Detect which cell encompasses the target text, then output its (x, y) center coordinate. 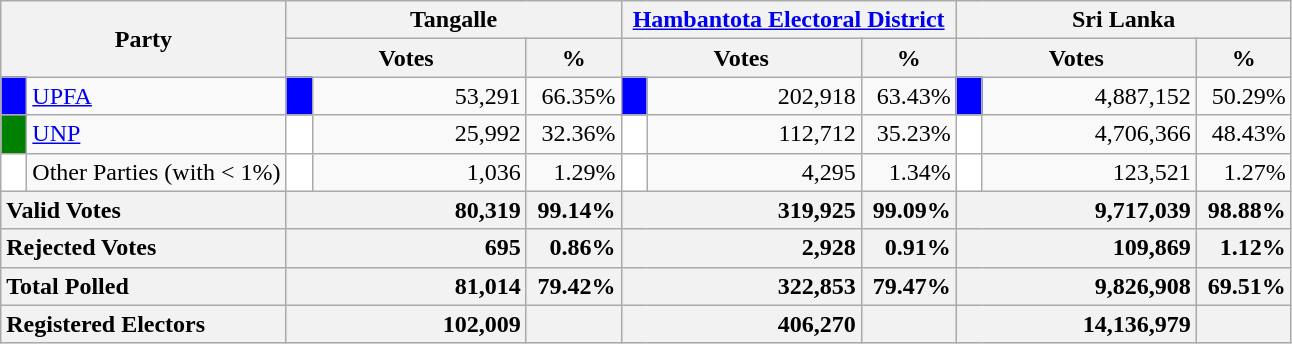
4,887,152 (1089, 96)
25,992 (419, 134)
0.91% (908, 248)
1.12% (1244, 248)
0.86% (574, 248)
202,918 (754, 96)
35.23% (908, 134)
79.42% (574, 286)
695 (406, 248)
4,295 (754, 172)
1.27% (1244, 172)
99.09% (908, 210)
322,853 (741, 286)
79.47% (908, 286)
80,319 (406, 210)
Other Parties (with < 1%) (156, 172)
Valid Votes (144, 210)
1,036 (419, 172)
UNP (156, 134)
Party (144, 39)
109,869 (1076, 248)
99.14% (574, 210)
102,009 (406, 324)
2,928 (741, 248)
63.43% (908, 96)
50.29% (1244, 96)
Registered Electors (144, 324)
66.35% (574, 96)
Tangalle (454, 20)
81,014 (406, 286)
4,706,366 (1089, 134)
UPFA (156, 96)
319,925 (741, 210)
14,136,979 (1076, 324)
406,270 (741, 324)
Rejected Votes (144, 248)
112,712 (754, 134)
1.34% (908, 172)
1.29% (574, 172)
9,826,908 (1076, 286)
Hambantota Electoral District (788, 20)
53,291 (419, 96)
32.36% (574, 134)
69.51% (1244, 286)
Total Polled (144, 286)
9,717,039 (1076, 210)
123,521 (1089, 172)
Sri Lanka (1124, 20)
98.88% (1244, 210)
48.43% (1244, 134)
